From the cell containing the given text, extract its center point as [x, y] coordinate. 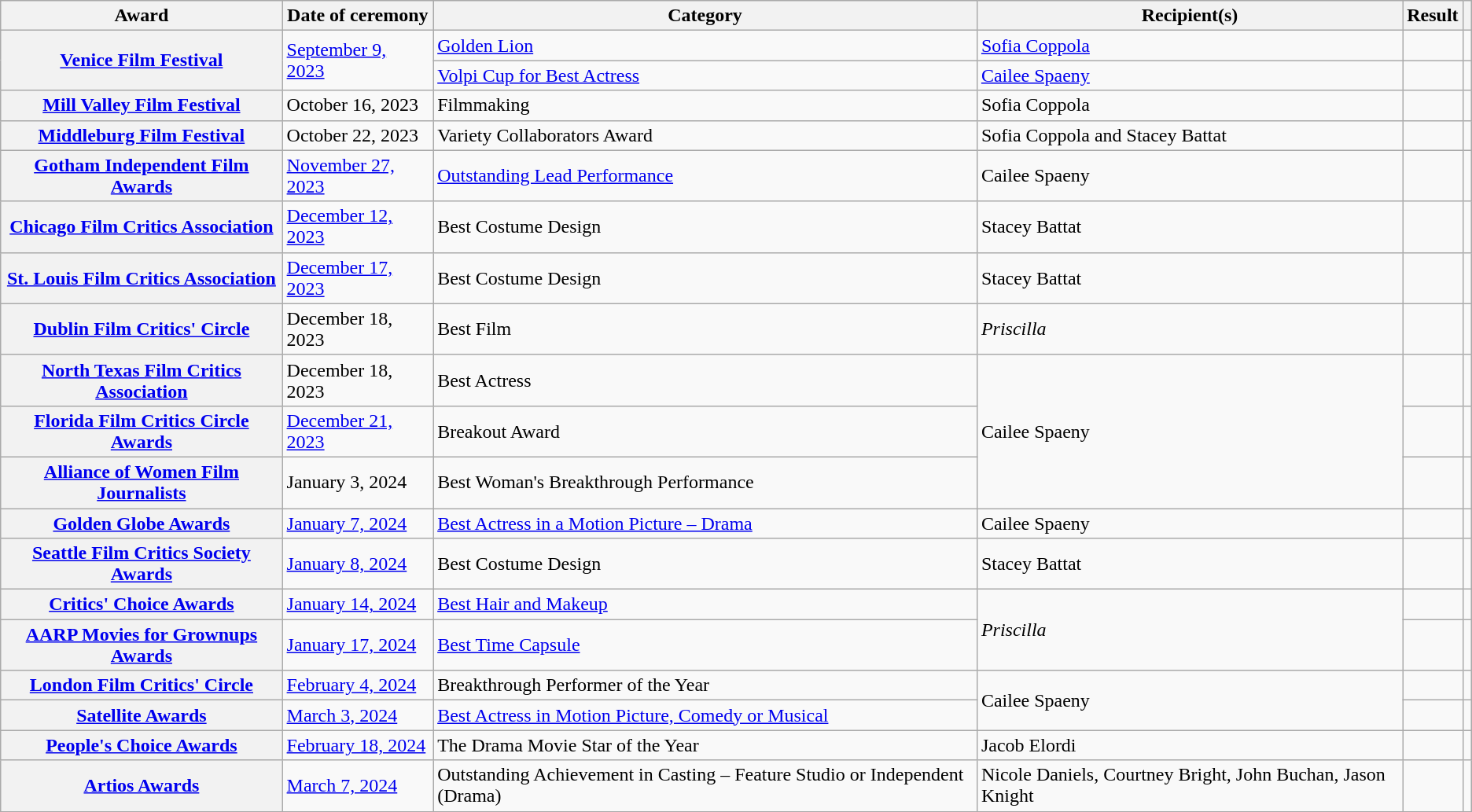
Result [1433, 16]
Sofia Coppola and Stacey Battat [1189, 135]
North Texas Film Critics Association [142, 380]
Best Time Capsule [705, 645]
September 9, 2023 [358, 61]
The Drama Movie Star of the Year [705, 745]
St. Louis Film Critics Association [142, 278]
Seattle Film Critics Society Awards [142, 564]
Middleburg Film Festival [142, 135]
Outstanding Lead Performance [705, 176]
Filmmaking [705, 105]
Alliance of Women Film Journalists [142, 483]
Golden Lion [705, 46]
Dublin Film Critics' Circle [142, 329]
Date of ceremony [358, 16]
Mill Valley Film Festival [142, 105]
Gotham Independent Film Awards [142, 176]
Best Woman's Breakthrough Performance [705, 483]
February 18, 2024 [358, 745]
Golden Globe Awards [142, 523]
January 14, 2024 [358, 604]
AARP Movies for Grownups Awards [142, 645]
Volpi Cup for Best Actress [705, 75]
January 7, 2024 [358, 523]
Satellite Awards [142, 715]
Critics' Choice Awards [142, 604]
Outstanding Achievement in Casting – Feature Studio or Independent (Drama) [705, 786]
March 3, 2024 [358, 715]
Venice Film Festival [142, 61]
Jacob Elordi [1189, 745]
January 17, 2024 [358, 645]
Artios Awards [142, 786]
December 21, 2023 [358, 431]
Florida Film Critics Circle Awards [142, 431]
Award [142, 16]
January 8, 2024 [358, 564]
Recipient(s) [1189, 16]
Variety Collaborators Award [705, 135]
London Film Critics' Circle [142, 685]
Category [705, 16]
People's Choice Awards [142, 745]
January 3, 2024 [358, 483]
Best Actress [705, 380]
December 17, 2023 [358, 278]
Nicole Daniels, Courtney Bright, John Buchan, Jason Knight [1189, 786]
Chicago Film Critics Association [142, 226]
March 7, 2024 [358, 786]
October 16, 2023 [358, 105]
November 27, 2023 [358, 176]
February 4, 2024 [358, 685]
October 22, 2023 [358, 135]
Best Actress in a Motion Picture – Drama [705, 523]
Best Film [705, 329]
December 12, 2023 [358, 226]
Best Actress in Motion Picture, Comedy or Musical [705, 715]
Breakthrough Performer of the Year [705, 685]
Best Hair and Makeup [705, 604]
Breakout Award [705, 431]
